Detect which cell encompasses the target text, then output its (x, y) center coordinate. 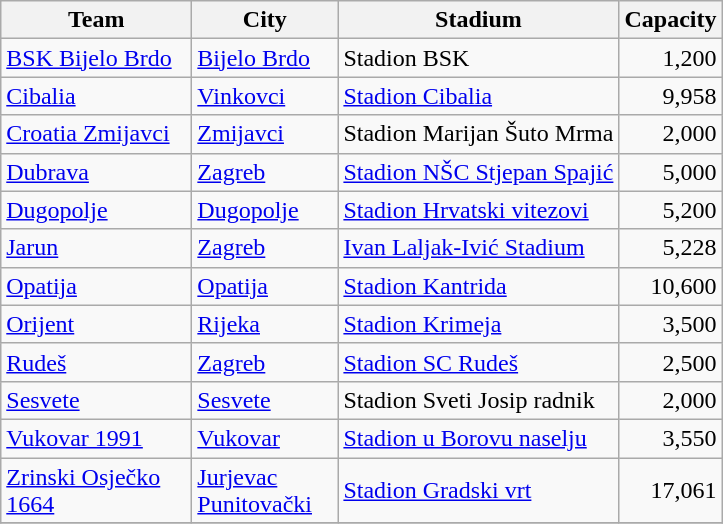
Stadion BSK (478, 58)
5,000 (670, 172)
Croatia Zmijavci (96, 134)
Stadion Cibalia (478, 96)
Rijeka (265, 324)
Jarun (96, 248)
Stadion Marijan Šuto Mrma (478, 134)
10,600 (670, 286)
9,958 (670, 96)
5,228 (670, 248)
Orijent (96, 324)
Vukovar (265, 438)
5,200 (670, 210)
3,550 (670, 438)
City (265, 20)
Vinkovci (265, 96)
3,500 (670, 324)
Stadion Hrvatski vitezovi (478, 210)
Cibalia (96, 96)
Vukovar 1991 (96, 438)
17,061 (670, 490)
Team (96, 20)
Stadion Gradski vrt (478, 490)
Stadion Kantrida (478, 286)
1,200 (670, 58)
Stadion Krimeja (478, 324)
2,500 (670, 362)
Stadion u Borovu naselju (478, 438)
Rudeš (96, 362)
Capacity (670, 20)
Ivan Laljak-Ivić Stadium (478, 248)
Stadium (478, 20)
Bijelo Brdo (265, 58)
Stadion NŠC Stjepan Spajić (478, 172)
BSK Bijelo Brdo (96, 58)
Zrinski Osječko 1664 (96, 490)
Zmijavci (265, 134)
Stadion Sveti Josip radnik (478, 400)
Dubrava (96, 172)
Jurjevac Punitovački (265, 490)
Stadion SC Rudeš (478, 362)
